For the text-containing cell, return its midpoint in [X, Y] coordinate format. 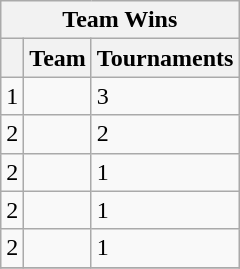
Team Wins [120, 20]
Tournaments [165, 58]
3 [165, 96]
Team [58, 58]
